Capture the cell that displays the provided text and extract its (x, y) central coordinate. 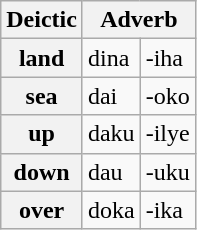
dai (111, 96)
up (42, 134)
-iha (168, 58)
-uku (168, 172)
over (42, 210)
dina (111, 58)
daku (111, 134)
-ika (168, 210)
Deictic (42, 20)
sea (42, 96)
doka (111, 210)
Adverb (138, 20)
land (42, 58)
down (42, 172)
-oko (168, 96)
-ilye (168, 134)
dau (111, 172)
